Output the (X, Y) coordinate of the center of the cell containing the given text.  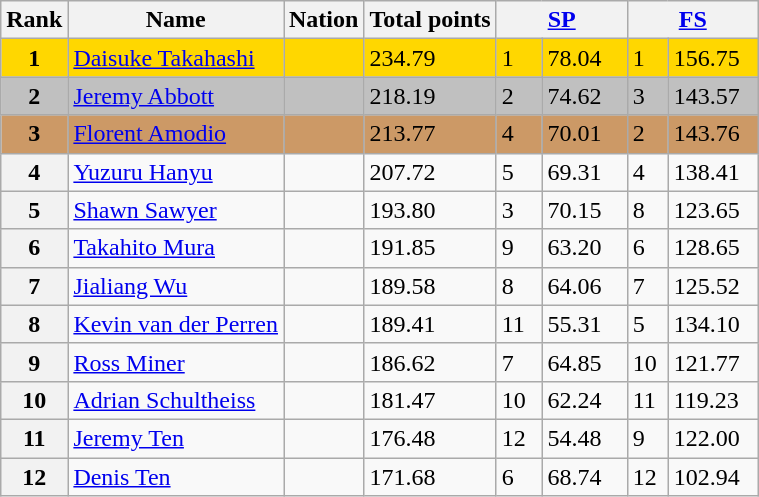
Shawn Sawyer (176, 210)
Rank (34, 20)
128.65 (713, 248)
213.77 (430, 134)
62.24 (584, 400)
74.62 (584, 96)
Name (176, 20)
218.19 (430, 96)
78.04 (584, 58)
70.15 (584, 210)
102.94 (713, 477)
70.01 (584, 134)
134.10 (713, 324)
121.77 (713, 362)
Denis Ten (176, 477)
143.76 (713, 134)
Kevin van der Perren (176, 324)
68.74 (584, 477)
189.58 (430, 286)
64.85 (584, 362)
SP (562, 20)
Daisuke Takahashi (176, 58)
176.48 (430, 438)
55.31 (584, 324)
54.48 (584, 438)
189.41 (430, 324)
234.79 (430, 58)
119.23 (713, 400)
Ross Miner (176, 362)
69.31 (584, 172)
63.20 (584, 248)
Jialiang Wu (176, 286)
171.68 (430, 477)
Nation (324, 20)
138.41 (713, 172)
207.72 (430, 172)
Jeremy Ten (176, 438)
Total points (430, 20)
Adrian Schultheiss (176, 400)
Florent Amodio (176, 134)
156.75 (713, 58)
Jeremy Abbott (176, 96)
125.52 (713, 286)
FS (692, 20)
123.65 (713, 210)
Yuzuru Hanyu (176, 172)
181.47 (430, 400)
191.85 (430, 248)
Takahito Mura (176, 248)
122.00 (713, 438)
186.62 (430, 362)
143.57 (713, 96)
64.06 (584, 286)
193.80 (430, 210)
